From the cell containing the given text, extract its center point as [X, Y] coordinate. 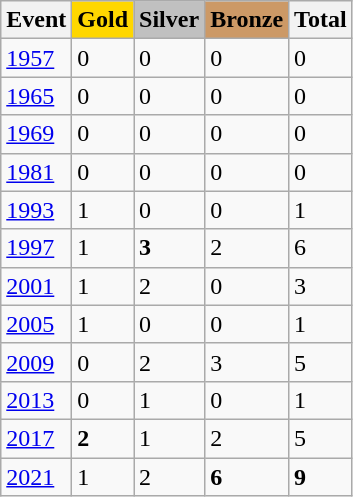
1993 [36, 210]
Bronze [247, 20]
1957 [36, 58]
Silver [170, 20]
2005 [36, 324]
2013 [36, 400]
2001 [36, 286]
2009 [36, 362]
2021 [36, 477]
Gold [103, 20]
9 [321, 477]
1965 [36, 96]
Total [321, 20]
2017 [36, 438]
Event [36, 20]
1981 [36, 172]
1969 [36, 134]
1997 [36, 248]
